Extract the (x, y) coordinate from the center of the cell holding the provided text.  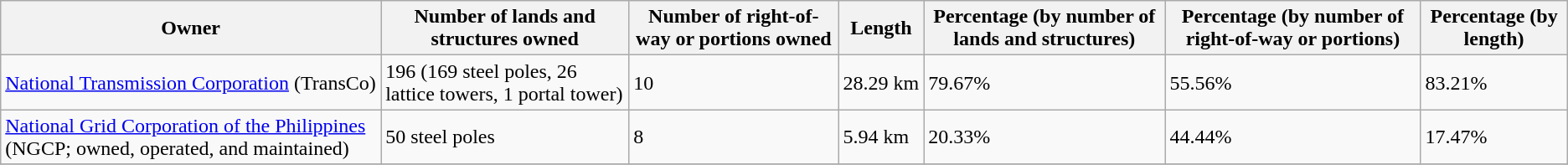
National Grid Corporation of the Philippines (NGCP; owned, operated, and maintained) (191, 137)
17.47% (1494, 137)
Percentage (by number of lands and structures) (1044, 28)
28.29 km (881, 82)
Length (881, 28)
Number of lands and structures owned (505, 28)
20.33% (1044, 137)
5.94 km (881, 137)
83.21% (1494, 82)
55.56% (1293, 82)
196 (169 steel poles, 26 lattice towers, 1 portal tower) (505, 82)
10 (734, 82)
8 (734, 137)
44.44% (1293, 137)
79.67% (1044, 82)
50 steel poles (505, 137)
Number of right-of-way or portions owned (734, 28)
Percentage (by number of right-of-way or portions) (1293, 28)
National Transmission Corporation (TransCo) (191, 82)
Percentage (by length) (1494, 28)
Owner (191, 28)
